Extract the [X, Y] coordinate from the center of the cell holding the provided text.  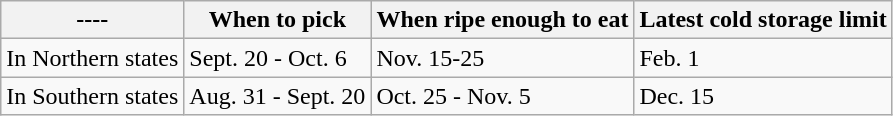
Oct. 25 - Nov. 5 [502, 96]
Feb. 1 [763, 58]
---- [92, 20]
Nov. 15-25 [502, 58]
Dec. 15 [763, 96]
In Southern states [92, 96]
When to pick [278, 20]
Latest cold storage limit [763, 20]
In Northern states [92, 58]
Sept. 20 - Oct. 6 [278, 58]
When ripe enough to eat [502, 20]
Aug. 31 - Sept. 20 [278, 96]
